For the text-containing cell, return its midpoint in [X, Y] coordinate format. 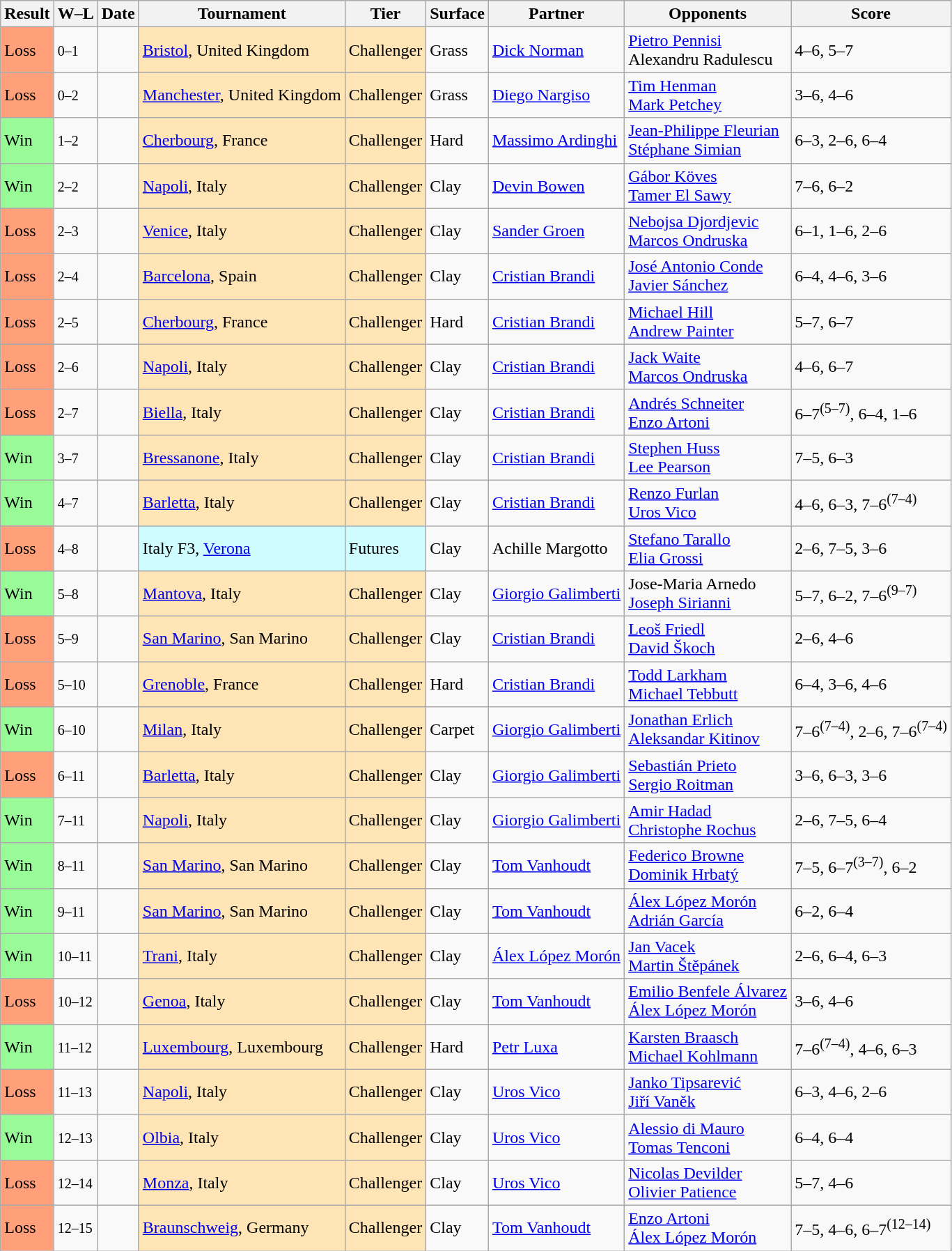
11–13 [75, 1092]
Jose-Maria Arnedo Joseph Sirianni [708, 593]
11–12 [75, 1046]
Federico Browne Dominik Hrbatý [708, 865]
2–6, 7–5, 3–6 [871, 547]
Nebojsa Djordjevic Marcos Ondruska [708, 231]
Carpet [458, 730]
5–7, 6–2, 7–6(9–7) [871, 593]
Date [118, 14]
Pietro Pennisi Alexandru Radulescu [708, 50]
2–6, 6–4, 6–3 [871, 956]
José Antonio Conde Javier Sánchez [708, 276]
Nicolas Devilder Olivier Patience [708, 1183]
4–8 [75, 547]
2–4 [75, 276]
1–2 [75, 141]
Jan Vacek Martin Štěpánek [708, 956]
7–5, 6–3 [871, 457]
7–6(7–4), 4–6, 6–3 [871, 1046]
6–2, 6–4 [871, 911]
2–6 [75, 366]
Trani, Italy [242, 956]
6–7(5–7), 6–4, 1–6 [871, 412]
Surface [458, 14]
W–L [75, 14]
Álex López Morón [556, 956]
Jonathan Erlich Aleksandar Kitinov [708, 730]
4–6, 6–3, 7–6(7–4) [871, 503]
7–11 [75, 821]
Leoš Friedl David Škoch [708, 639]
10–12 [75, 1002]
Enzo Artoni Álex López Morón [708, 1227]
Emilio Benfele Álvarez Álex López Morón [708, 1002]
5–8 [75, 593]
Venice, Italy [242, 231]
12–15 [75, 1227]
Karsten Braasch Michael Kohlmann [708, 1046]
Tournament [242, 14]
Monza, Italy [242, 1183]
Opponents [708, 14]
6–4, 6–4 [871, 1137]
2–2 [75, 185]
6–4, 3–6, 4–6 [871, 684]
Tim Henman Mark Petchey [708, 95]
7–5, 6–7(3–7), 6–2 [871, 865]
Alessio di Mauro Tomas Tenconi [708, 1137]
4–6, 6–7 [871, 366]
6–11 [75, 775]
12–14 [75, 1183]
Italy F3, Verona [242, 547]
Massimo Ardinghi [556, 141]
Score [871, 14]
Barcelona, Spain [242, 276]
4–7 [75, 503]
0–2 [75, 95]
3–7 [75, 457]
2–3 [75, 231]
Partner [556, 14]
2–7 [75, 412]
Futures [385, 547]
Michael Hill Andrew Painter [708, 322]
Luxembourg, Luxembourg [242, 1046]
5–10 [75, 684]
Álex López Morón Adrián García [708, 911]
Milan, Italy [242, 730]
2–6, 7–5, 6–4 [871, 821]
5–9 [75, 639]
12–13 [75, 1137]
Janko Tipsarević Jiří Vaněk [708, 1092]
0–1 [75, 50]
Jack Waite Marcos Ondruska [708, 366]
Braunschweig, Germany [242, 1227]
Gábor Köves Tamer El Sawy [708, 185]
6–3, 2–6, 6–4 [871, 141]
Todd Larkham Michael Tebbutt [708, 684]
6–3, 4–6, 2–6 [871, 1092]
Tier [385, 14]
Manchester, United Kingdom [242, 95]
Biella, Italy [242, 412]
Sander Groen [556, 231]
Jean-Philippe Fleurian Stéphane Simian [708, 141]
Renzo Furlan Uros Vico [708, 503]
Mantova, Italy [242, 593]
Amir Hadad Christophe Rochus [708, 821]
Bristol, United Kingdom [242, 50]
2–5 [75, 322]
Genoa, Italy [242, 1002]
Stephen Huss Lee Pearson [708, 457]
5–7, 4–6 [871, 1183]
7–5, 4–6, 6–7(12–14) [871, 1227]
Sebastián Prieto Sergio Roitman [708, 775]
Stefano Tarallo Elia Grossi [708, 547]
8–11 [75, 865]
Petr Luxa [556, 1046]
Devin Bowen [556, 185]
Andrés Schneiter Enzo Artoni [708, 412]
2–6, 4–6 [871, 639]
Achille Margotto [556, 547]
10–11 [75, 956]
5–7, 6–7 [871, 322]
6–10 [75, 730]
Dick Norman [556, 50]
Bressanone, Italy [242, 457]
7–6, 6–2 [871, 185]
6–4, 4–6, 3–6 [871, 276]
4–6, 5–7 [871, 50]
Grenoble, France [242, 684]
Result [27, 14]
6–1, 1–6, 2–6 [871, 231]
7–6(7–4), 2–6, 7–6(7–4) [871, 730]
Olbia, Italy [242, 1137]
3–6, 6–3, 3–6 [871, 775]
9–11 [75, 911]
Diego Nargiso [556, 95]
